Output the (x, y) coordinate of the center of the cell containing the given text.  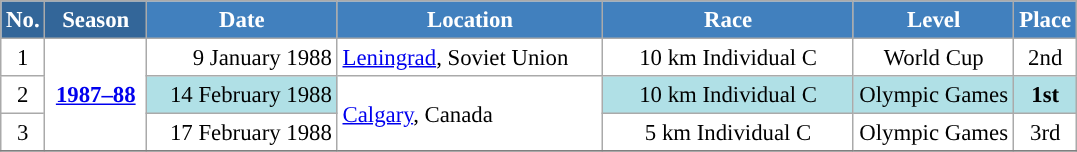
9 January 1988 (242, 58)
1 (23, 58)
1st (1045, 95)
Race (728, 20)
Place (1045, 20)
No. (23, 20)
14 February 1988 (242, 95)
Calgary, Canada (470, 114)
5 km Individual C (728, 133)
Level (934, 20)
Season (96, 20)
Leningrad, Soviet Union (470, 58)
1987–88 (96, 96)
3rd (1045, 133)
World Cup (934, 58)
17 February 1988 (242, 133)
2 (23, 95)
Location (470, 20)
Date (242, 20)
2nd (1045, 58)
3 (23, 133)
